Return [x, y] of the center of cell containing provided text 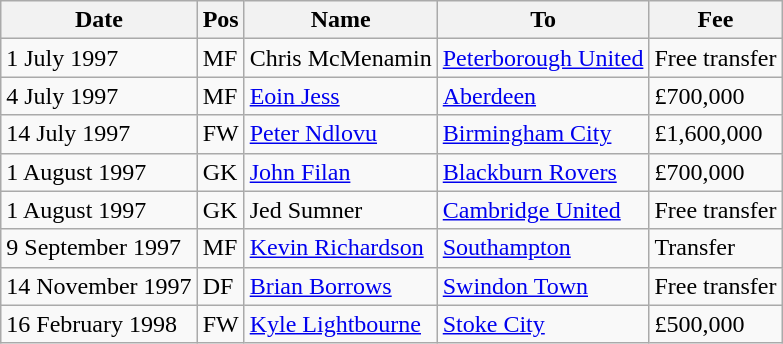
Kyle Lightbourne [340, 324]
Birmingham City [543, 134]
1 July 1997 [99, 58]
DF [220, 286]
Transfer [716, 248]
Jed Sumner [340, 210]
Kevin Richardson [340, 248]
Blackburn Rovers [543, 172]
Date [99, 20]
Eoin Jess [340, 96]
£500,000 [716, 324]
£1,600,000 [716, 134]
Peter Ndlovu [340, 134]
Swindon Town [543, 286]
Name [340, 20]
14 November 1997 [99, 286]
16 February 1998 [99, 324]
Chris McMenamin [340, 58]
Pos [220, 20]
9 September 1997 [99, 248]
4 July 1997 [99, 96]
Peterborough United [543, 58]
Fee [716, 20]
Southampton [543, 248]
John Filan [340, 172]
14 July 1997 [99, 134]
To [543, 20]
Cambridge United [543, 210]
Brian Borrows [340, 286]
Aberdeen [543, 96]
Stoke City [543, 324]
